Return the [x, y] coordinate for the center point of the cell that contains the specified text.  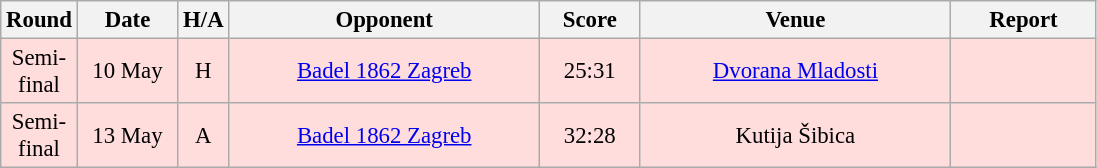
Score [590, 20]
Opponent [384, 20]
Dvorana Mladosti [796, 72]
32:28 [590, 136]
Venue [796, 20]
Date [128, 20]
A [204, 136]
Report [1024, 20]
H [204, 72]
Round [39, 20]
Kutija Šibica [796, 136]
25:31 [590, 72]
H/A [204, 20]
13 May [128, 136]
10 May [128, 72]
